Return [x, y] of the center of cell containing provided text 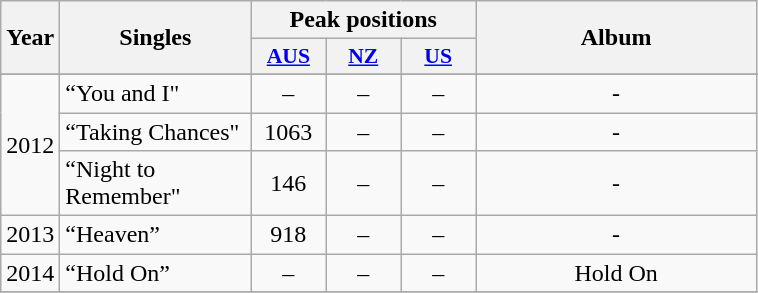
“Heaven” [156, 235]
Year [30, 38]
Peak positions [364, 20]
“Taking Chances" [156, 131]
2014 [30, 273]
918 [288, 235]
NZ [364, 57]
146 [288, 184]
US [438, 57]
“Night to Remember" [156, 184]
2013 [30, 235]
Album [616, 38]
1063 [288, 131]
Singles [156, 38]
2012 [30, 144]
AUS [288, 57]
“Hold On” [156, 273]
Hold On [616, 273]
“You and I" [156, 93]
